Extract the (X, Y) coordinate from the center of the cell holding the provided text.  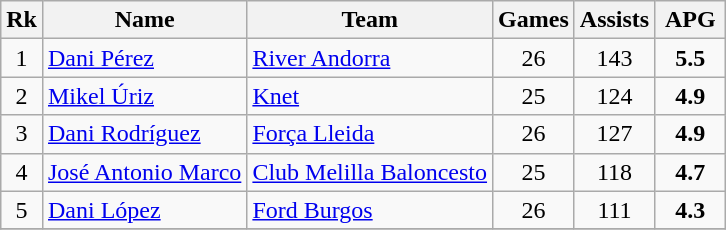
Rk (22, 20)
118 (614, 172)
143 (614, 58)
1 (22, 58)
Games (534, 20)
Assists (614, 20)
Força Lleida (370, 134)
124 (614, 96)
Dani Rodríguez (144, 134)
2 (22, 96)
José Antonio Marco (144, 172)
Mikel Úriz (144, 96)
Dani López (144, 210)
111 (614, 210)
Knet (370, 96)
APG (690, 20)
Name (144, 20)
4.7 (690, 172)
Ford Burgos (370, 210)
Club Melilla Baloncesto (370, 172)
Team (370, 20)
Dani Pérez (144, 58)
5.5 (690, 58)
3 (22, 134)
River Andorra (370, 58)
4.3 (690, 210)
127 (614, 134)
5 (22, 210)
4 (22, 172)
